Determine the (x, y) coordinate at the center of the cell enclosing the given text.  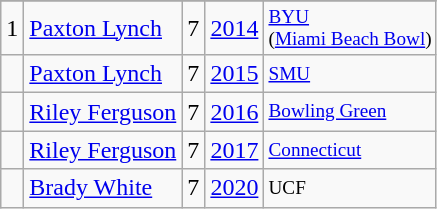
UCF (350, 188)
Brady White (103, 188)
2015 (234, 74)
1 (12, 28)
2016 (234, 112)
Connecticut (350, 150)
2017 (234, 150)
SMU (350, 74)
BYU(Miami Beach Bowl) (350, 28)
2014 (234, 28)
2020 (234, 188)
Bowling Green (350, 112)
